Extract the (x, y) coordinate from the center of the cell holding the provided text.  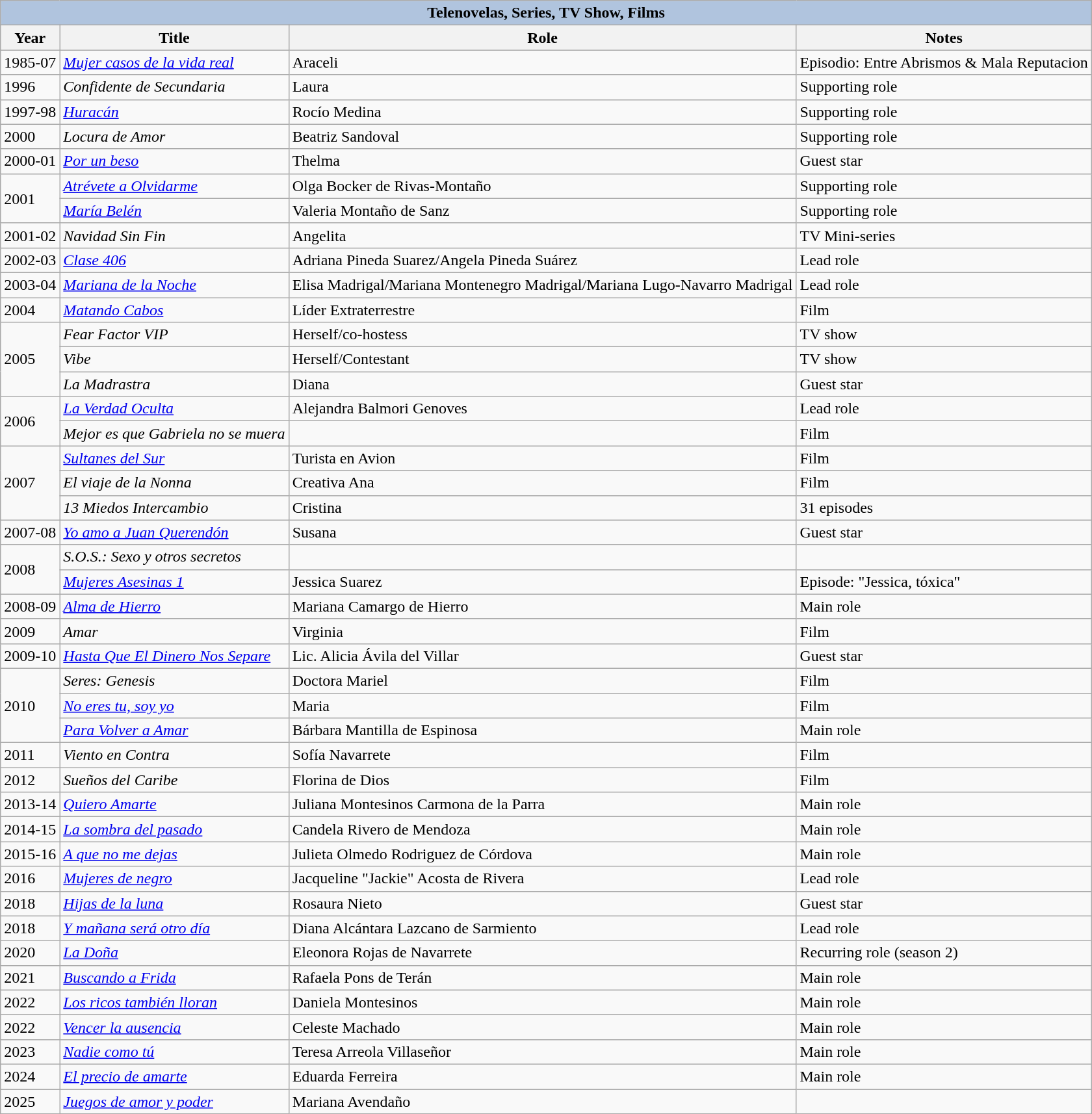
Creativa Ana (542, 483)
2014-15 (30, 829)
La sombra del pasado (174, 829)
2013-14 (30, 805)
La Madrastra (174, 384)
La Verdad Oculta (174, 409)
2001 (30, 198)
2009-10 (30, 656)
Huracán (174, 112)
Elisa Madrigal/Mariana Montenegro Madrigal/Mariana Lugo-Navarro Madrigal (542, 285)
2015-16 (30, 854)
Mujeres Asesinas 1 (174, 582)
Eleonora Rojas de Navarrete (542, 953)
Turista en Avion (542, 458)
2008 (30, 569)
Clase 406 (174, 260)
Teresa Arreola Villaseñor (542, 1052)
2003-04 (30, 285)
Julieta Olmedo Rodriguez de Córdova (542, 854)
Mujeres de negro (174, 879)
1997-98 (30, 112)
1985-07 (30, 62)
2020 (30, 953)
Valeria Montaño de Sanz (542, 211)
Juliana Montesinos Carmona de la Parra (542, 805)
Thelma (542, 161)
Susana (542, 532)
Líder Extraterrestre (542, 310)
No eres tu, soy yo (174, 705)
2007 (30, 483)
Vencer la ausencia (174, 1027)
Bárbara Mantilla de Espinosa (542, 731)
TV Mini-series (944, 235)
Angelita (542, 235)
Los ricos también lloran (174, 1002)
Florina de Dios (542, 780)
Nadie como tú (174, 1052)
Title (174, 38)
Rosaura Nieto (542, 903)
Year (30, 38)
Amar (174, 631)
Hijas de la luna (174, 903)
Maria (542, 705)
Yo amo a Juan Querendón (174, 532)
Mariana Camargo de Hierro (542, 606)
2009 (30, 631)
S.O.S.: Sexo y otros secretos (174, 557)
Matando Cabos (174, 310)
2007-08 (30, 532)
2001-02 (30, 235)
2023 (30, 1052)
Seres: Genesis (174, 680)
El precio de amarte (174, 1076)
Rafaela Pons de Terán (542, 978)
Juegos de amor y poder (174, 1102)
Y mañana será otro día (174, 928)
Atrévete a Olvidarme (174, 186)
Herself/co-hostess (542, 335)
Episodio: Entre Abrismos & Mala Reputacion (944, 62)
Fear Factor VIP (174, 335)
Adriana Pineda Suarez/Angela Pineda Suárez (542, 260)
La Doña (174, 953)
Telenovelas, Series, TV Show, Films (546, 13)
2024 (30, 1076)
Diana Alcántara Lazcano de Sarmiento (542, 928)
Mariana de la Noche (174, 285)
Por un beso (174, 161)
2012 (30, 780)
Quiero Amarte (174, 805)
31 episodes (944, 508)
Episode: "Jessica, tóxica" (944, 582)
2005 (30, 359)
Para Volver a Amar (174, 731)
Viento en Contra (174, 755)
Sultanes del Sur (174, 458)
1996 (30, 87)
Doctora Mariel (542, 680)
Virginia (542, 631)
Olga Bocker de Rivas-Montaño (542, 186)
A que no me dejas (174, 854)
Jacqueline "Jackie" Acosta de Rivera (542, 879)
Alejandra Balmori Genoves (542, 409)
Role (542, 38)
Eduarda Ferreira (542, 1076)
El viaje de la Nonna (174, 483)
Hasta Que El Dinero Nos Separe (174, 656)
Vibe (174, 359)
Locura de Amor (174, 136)
Daniela Montesinos (542, 1002)
María Belén (174, 211)
2006 (30, 421)
Herself/Contestant (542, 359)
Navidad Sin Fin (174, 235)
2011 (30, 755)
Celeste Machado (542, 1027)
Jessica Suarez (542, 582)
2000-01 (30, 161)
Notes (944, 38)
Buscando a Frida (174, 978)
Diana (542, 384)
Alma de Hierro (174, 606)
2010 (30, 705)
Mujer casos de la vida real (174, 62)
2021 (30, 978)
13 Miedos Intercambio (174, 508)
2016 (30, 879)
2008-09 (30, 606)
2000 (30, 136)
2002-03 (30, 260)
2004 (30, 310)
Araceli (542, 62)
Rocío Medina (542, 112)
Confidente de Secundaria (174, 87)
Mejor es que Gabriela no se muera (174, 434)
Laura (542, 87)
Candela Rivero de Mendoza (542, 829)
2025 (30, 1102)
Recurring role (season 2) (944, 953)
Lic. Alicia Ávila del Villar (542, 656)
Sofía Navarrete (542, 755)
Sueños del Caribe (174, 780)
Beatriz Sandoval (542, 136)
Mariana Avendaño (542, 1102)
Cristina (542, 508)
